Provide the (x, y) coordinate of the cell's center where the given text is located.  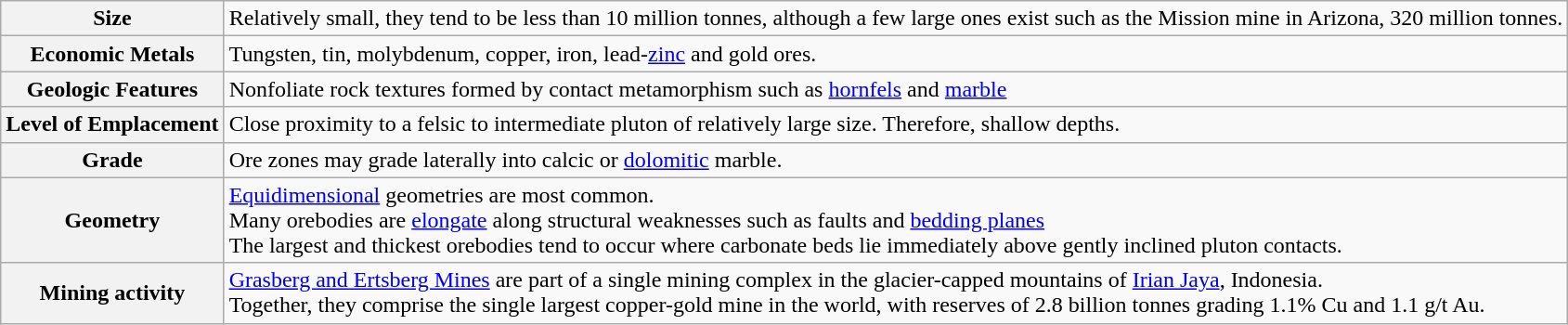
Mining activity (112, 293)
Tungsten, tin, molybdenum, copper, iron, lead-zinc and gold ores. (896, 54)
Level of Emplacement (112, 124)
Geologic Features (112, 89)
Geometry (112, 220)
Economic Metals (112, 54)
Grade (112, 160)
Nonfoliate rock textures formed by contact metamorphism such as hornfels and marble (896, 89)
Close proximity to a felsic to intermediate pluton of relatively large size. Therefore, shallow depths. (896, 124)
Size (112, 19)
Ore zones may grade laterally into calcic or dolomitic marble. (896, 160)
